From the cell containing the given text, extract its center point as [X, Y] coordinate. 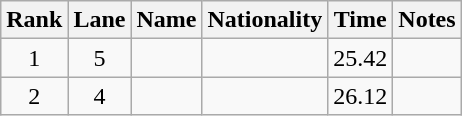
Nationality [265, 20]
5 [100, 58]
Rank [34, 20]
Lane [100, 20]
2 [34, 96]
Name [166, 20]
25.42 [360, 58]
4 [100, 96]
26.12 [360, 96]
Time [360, 20]
Notes [427, 20]
1 [34, 58]
